Extract the (x, y) coordinate from the center of the cell holding the provided text.  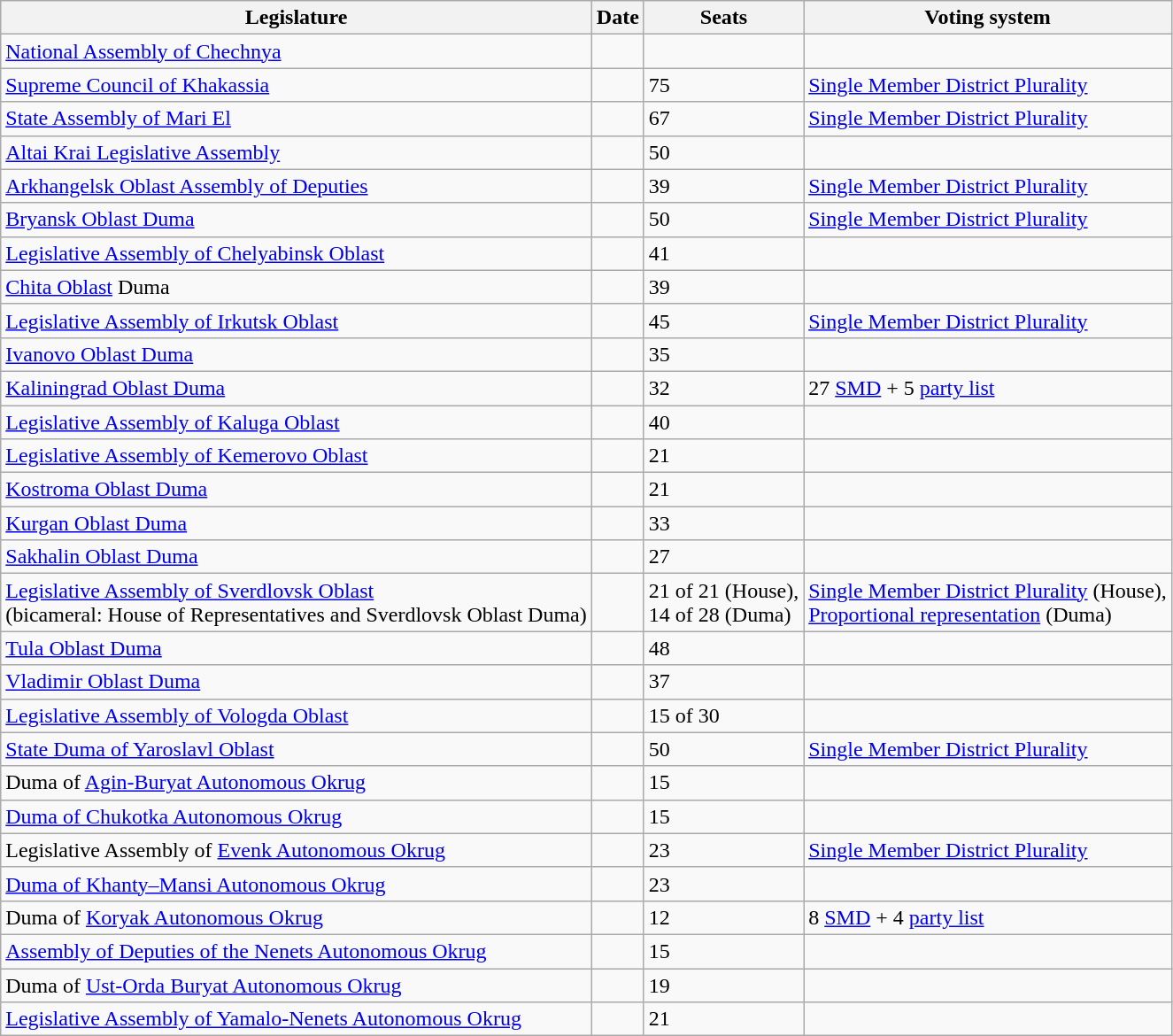
19 (723, 986)
41 (723, 253)
Legislative Assembly of Evenk Autonomous Okrug (297, 850)
15 of 30 (723, 715)
Duma of Khanty–Mansi Autonomous Okrug (297, 884)
Legislative Assembly of Irkutsk Oblast (297, 321)
32 (723, 388)
Bryansk Oblast Duma (297, 220)
8 SMD + 4 party list (988, 917)
45 (723, 321)
33 (723, 523)
Single Member District Plurality (House),Proportional representation (Duma) (988, 602)
Duma of Chukotka Autonomous Okrug (297, 816)
Supreme Council of Khakassia (297, 85)
Tula Oblast Duma (297, 648)
21 of 21 (House),14 of 28 (Duma) (723, 602)
Legislative Assembly of Sverdlovsk Oblast(bicameral: House of Representatives and Sverdlovsk Oblast Duma) (297, 602)
Arkhangelsk Oblast Assembly of Deputies (297, 186)
Altai Krai Legislative Assembly (297, 152)
Sakhalin Oblast Duma (297, 557)
Legislative Assembly of Kaluga Oblast (297, 422)
Voting system (988, 18)
Legislative Assembly of Vologda Oblast (297, 715)
State Assembly of Mari El (297, 119)
48 (723, 648)
Kostroma Oblast Duma (297, 490)
Legislative Assembly of Kemerovo Oblast (297, 456)
National Assembly of Chechnya (297, 51)
Duma of Ust-Orda Buryat Autonomous Okrug (297, 986)
Chita Oblast Duma (297, 287)
Duma of Koryak Autonomous Okrug (297, 917)
67 (723, 119)
27 SMD + 5 party list (988, 388)
37 (723, 682)
Kaliningrad Oblast Duma (297, 388)
Legislative Assembly of Yamalo-Nenets Autonomous Okrug (297, 1019)
75 (723, 85)
Ivanovo Oblast Duma (297, 354)
Legislative Assembly of Chelyabinsk Oblast (297, 253)
40 (723, 422)
Duma of Agin-Buryat Autonomous Okrug (297, 783)
35 (723, 354)
Seats (723, 18)
Kurgan Oblast Duma (297, 523)
Assembly of Deputies of the Nenets Autonomous Okrug (297, 951)
Date (618, 18)
12 (723, 917)
Vladimir Oblast Duma (297, 682)
Legislature (297, 18)
State Duma of Yaroslavl Oblast (297, 749)
27 (723, 557)
